Pinpoint the cell where the given text exists, returning its (x, y) midpoint coordinate. 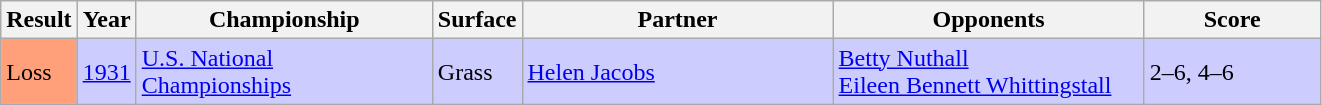
Championship (284, 20)
1931 (106, 72)
U.S. National Championships (284, 72)
Surface (477, 20)
Partner (678, 20)
2–6, 4–6 (1232, 72)
Grass (477, 72)
Helen Jacobs (678, 72)
Loss (39, 72)
Score (1232, 20)
Year (106, 20)
Betty Nuthall Eileen Bennett Whittingstall (988, 72)
Result (39, 20)
Opponents (988, 20)
